Return the [x, y] coordinate for the center point of the cell that contains the specified text.  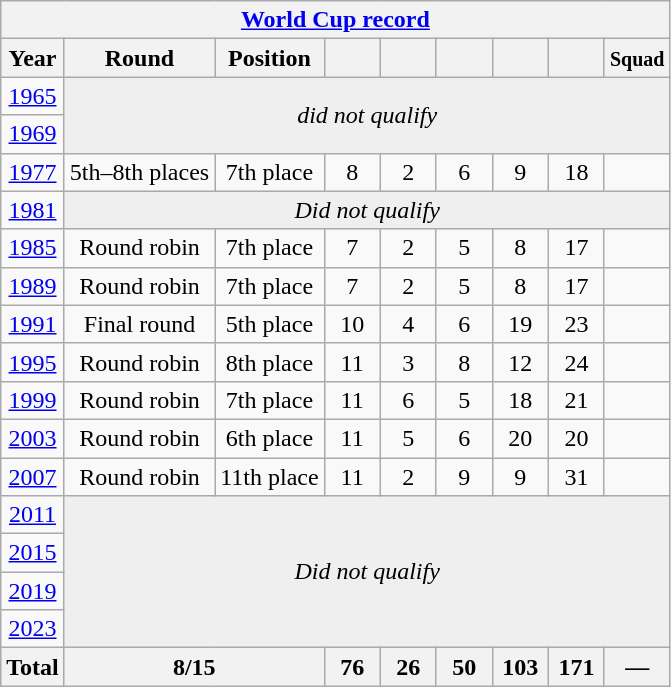
171 [576, 667]
Round [139, 58]
1999 [33, 400]
21 [576, 400]
2011 [33, 515]
1989 [33, 286]
50 [464, 667]
2019 [33, 591]
26 [408, 667]
31 [576, 477]
11th place [270, 477]
23 [576, 324]
10 [352, 324]
2003 [33, 438]
Final round [139, 324]
Total [33, 667]
Year [33, 58]
2007 [33, 477]
5th–8th places [139, 172]
1969 [33, 134]
— [637, 667]
World Cup record [336, 20]
Position [270, 58]
8/15 [194, 667]
1981 [33, 210]
3 [408, 362]
Squad [637, 58]
2023 [33, 629]
12 [520, 362]
1991 [33, 324]
8th place [270, 362]
19 [520, 324]
4 [408, 324]
did not qualify [367, 115]
1977 [33, 172]
1965 [33, 96]
1985 [33, 248]
5th place [270, 324]
6th place [270, 438]
76 [352, 667]
1995 [33, 362]
103 [520, 667]
24 [576, 362]
2015 [33, 553]
